Search for the cell housing the specified text and yield its (x, y) center coordinate. 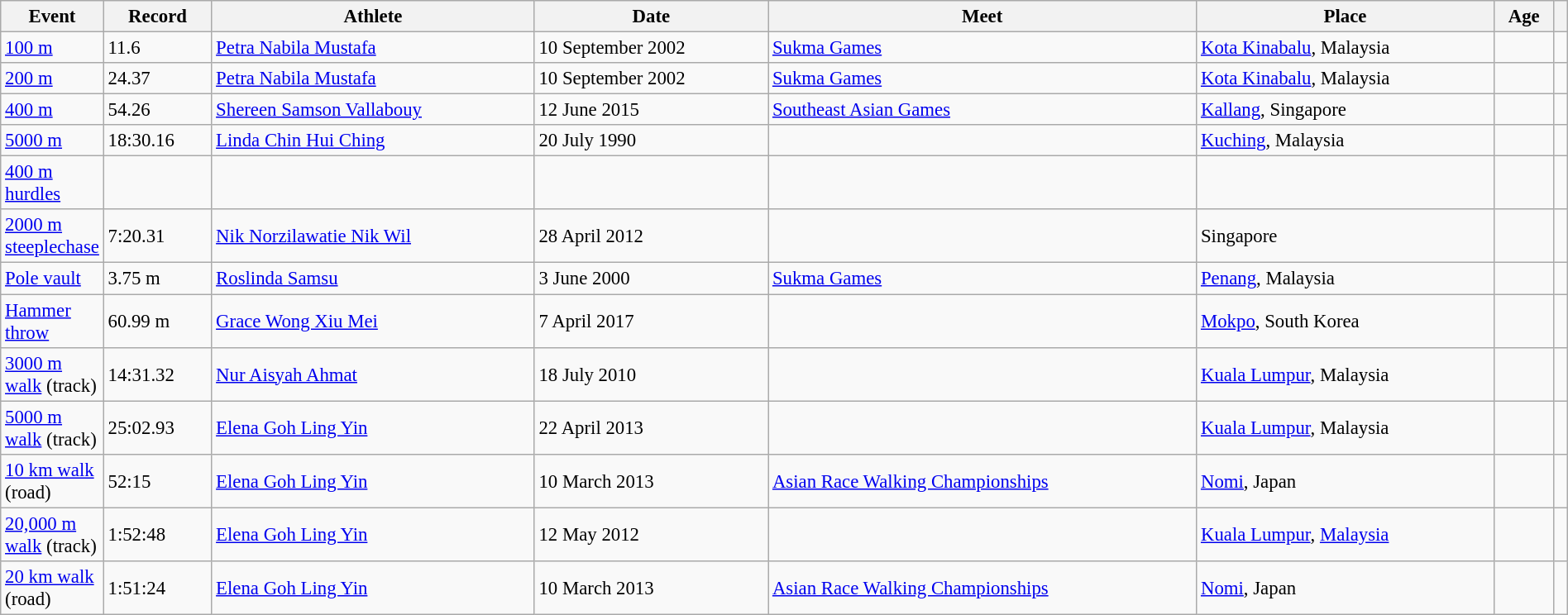
20,000 m walk (track) (52, 534)
22 April 2013 (651, 428)
20 km walk (road) (52, 589)
2000 m steeplechase (52, 236)
7 April 2017 (651, 321)
25:02.93 (157, 428)
Kallang, Singapore (1346, 110)
54.26 (157, 110)
Record (157, 17)
Event (52, 17)
Southeast Asian Games (982, 110)
7:20.31 (157, 236)
200 m (52, 79)
18 July 2010 (651, 374)
Meet (982, 17)
Shereen Samson Vallabouy (373, 110)
Kuching, Malaysia (1346, 141)
3000 m walk (track) (52, 374)
Mokpo, South Korea (1346, 321)
Hammer throw (52, 321)
1:51:24 (157, 589)
60.99 m (157, 321)
Penang, Malaysia (1346, 279)
28 April 2012 (651, 236)
Singapore (1346, 236)
14:31.32 (157, 374)
1:52:48 (157, 534)
52:15 (157, 481)
3 June 2000 (651, 279)
100 m (52, 48)
Nik Norzilawatie Nik Wil (373, 236)
Linda Chin Hui Ching (373, 141)
Date (651, 17)
Athlete (373, 17)
12 May 2012 (651, 534)
400 m (52, 110)
11.6 (157, 48)
12 June 2015 (651, 110)
5000 m (52, 141)
Nur Aisyah Ahmat (373, 374)
Roslinda Samsu (373, 279)
24.37 (157, 79)
400 m hurdles (52, 184)
Age (1523, 17)
5000 m walk (track) (52, 428)
Place (1346, 17)
Pole vault (52, 279)
10 km walk (road) (52, 481)
3.75 m (157, 279)
20 July 1990 (651, 141)
Grace Wong Xiu Mei (373, 321)
18:30.16 (157, 141)
